Return [x, y] of the center of cell containing provided text 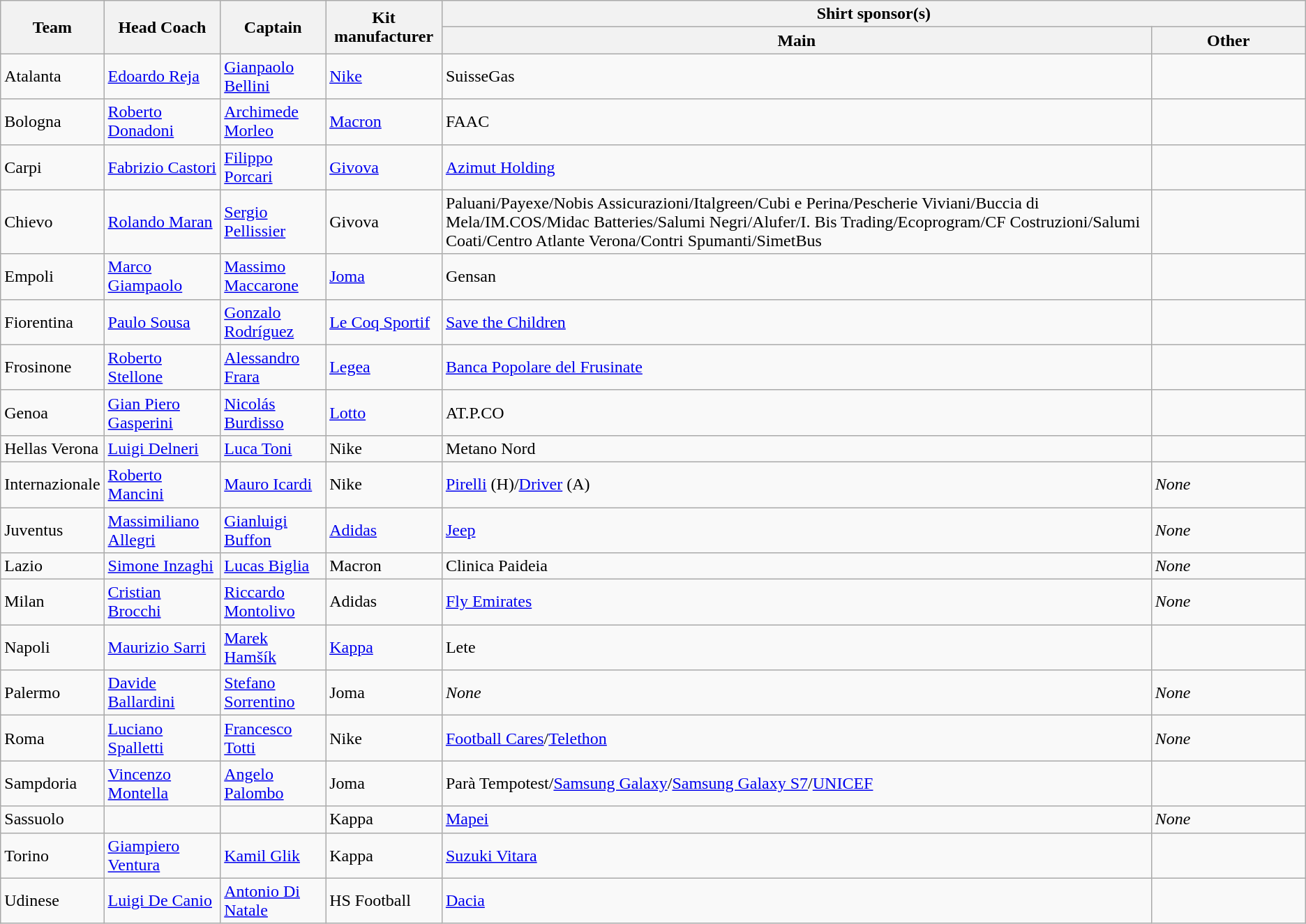
Luigi De Canio [162, 901]
Gianpaolo Bellini [273, 77]
Gensan [797, 276]
Angelo Palombo [273, 784]
Vincenzo Montella [162, 784]
Legea [384, 367]
Massimiliano Allegri [162, 530]
Banca Popolare del Frusinate [797, 367]
Roberto Donadoni [162, 121]
Azimut Holding [797, 167]
Rolando Maran [162, 222]
Gian Piero Gasperini [162, 413]
Lete [797, 647]
Sampdoria [52, 784]
Le Coq Sportif [384, 322]
Palermo [52, 693]
Suzuki Vitara [797, 855]
Paulo Sousa [162, 322]
Kit manufacturer [384, 27]
Mapei [797, 819]
Lucas Biglia [273, 566]
Gonzalo Rodríguez [273, 322]
Jeep [797, 530]
Team [52, 27]
Parà Tempotest/Samsung Galaxy/Samsung Galaxy S7/UNICEF [797, 784]
Metano Nord [797, 448]
Maurizio Sarri [162, 647]
Mauro Icardi [273, 484]
Giampiero Ventura [162, 855]
Cristian Brocchi [162, 603]
Roberto Stellone [162, 367]
Fabrizio Castori [162, 167]
Carpi [52, 167]
Nicolás Burdisso [273, 413]
Torino [52, 855]
Filippo Porcari [273, 167]
Luca Toni [273, 448]
Main [797, 40]
Captain [273, 27]
Genoa [52, 413]
Save the Children [797, 322]
Empoli [52, 276]
Antonio Di Natale [273, 901]
FAAC [797, 121]
Udinese [52, 901]
Hellas Verona [52, 448]
Frosinone [52, 367]
Francesco Totti [273, 738]
Atalanta [52, 77]
Marek Hamšík [273, 647]
Luciano Spalletti [162, 738]
Bologna [52, 121]
Head Coach [162, 27]
Gianluigi Buffon [273, 530]
Juventus [52, 530]
Sassuolo [52, 819]
Fly Emirates [797, 603]
Chievo [52, 222]
Internazionale [52, 484]
Clinica Paideia [797, 566]
Shirt sponsor(s) [873, 14]
HS Football [384, 901]
Roberto Mancini [162, 484]
Edoardo Reja [162, 77]
Sergio Pellissier [273, 222]
Davide Ballardini [162, 693]
Massimo Maccarone [273, 276]
SuisseGas [797, 77]
Dacia [797, 901]
AT.P.CO [797, 413]
Stefano Sorrentino [273, 693]
Other [1228, 40]
Simone Inzaghi [162, 566]
Football Cares/Telethon [797, 738]
Pirelli (H)/Driver (A) [797, 484]
Lazio [52, 566]
Napoli [52, 647]
Alessandro Frara [273, 367]
Roma [52, 738]
Marco Giampaolo [162, 276]
Fiorentina [52, 322]
Kamil Glik [273, 855]
Luigi Delneri [162, 448]
Milan [52, 603]
Riccardo Montolivo [273, 603]
Lotto [384, 413]
Archimede Morleo [273, 121]
